Find where the given text appears and provide that cell's center as (x, y) coordinate. 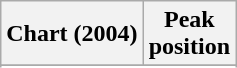
Peakposition (189, 34)
Chart (2004) (72, 34)
